Locate the cell with the specified text and output its [X, Y] center coordinate. 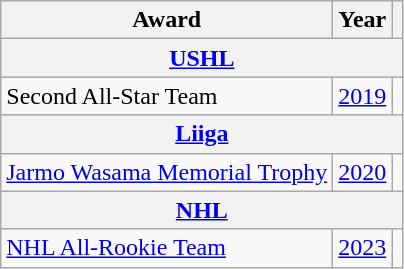
Year [362, 20]
2019 [362, 96]
Second All-Star Team [167, 96]
2023 [362, 248]
2020 [362, 172]
Liiga [202, 134]
USHL [202, 58]
Award [167, 20]
NHL [202, 210]
NHL All-Rookie Team [167, 248]
Jarmo Wasama Memorial Trophy [167, 172]
